For the text-containing cell, return its midpoint in (x, y) coordinate format. 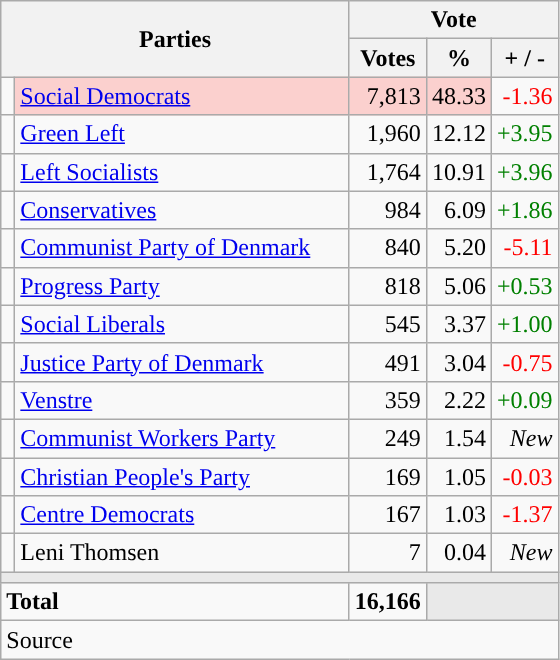
1.03 (458, 515)
1.54 (458, 438)
840 (388, 248)
359 (388, 400)
3.37 (458, 324)
48.33 (458, 96)
Progress Party (182, 286)
0.04 (458, 553)
Social Democrats (182, 96)
Communist Workers Party (182, 438)
Leni Thomsen (182, 553)
12.12 (458, 134)
545 (388, 324)
-5.11 (524, 248)
5.06 (458, 286)
491 (388, 362)
% (458, 58)
Conservatives (182, 210)
7,813 (388, 96)
Justice Party of Denmark (182, 362)
Left Socialists (182, 172)
+1.86 (524, 210)
-0.75 (524, 362)
+1.00 (524, 324)
Vote (454, 20)
818 (388, 286)
+0.09 (524, 400)
6.09 (458, 210)
1,764 (388, 172)
Communist Party of Denmark (182, 248)
10.91 (458, 172)
Parties (176, 39)
Votes (388, 58)
16,166 (388, 602)
Green Left (182, 134)
2.22 (458, 400)
+3.95 (524, 134)
-0.03 (524, 477)
1.05 (458, 477)
+3.96 (524, 172)
Centre Democrats (182, 515)
Venstre (182, 400)
+0.53 (524, 286)
169 (388, 477)
-1.37 (524, 515)
Total (176, 602)
-1.36 (524, 96)
249 (388, 438)
Social Liberals (182, 324)
+ / - (524, 58)
3.04 (458, 362)
1,960 (388, 134)
984 (388, 210)
Christian People's Party (182, 477)
Source (280, 640)
7 (388, 553)
5.20 (458, 248)
167 (388, 515)
